Identify which cell holds the provided text, then report its [X, Y] central coordinate. 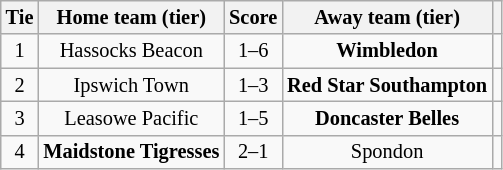
1–6 [253, 51]
Score [253, 17]
4 [20, 152]
Maidstone Tigresses [131, 152]
Away team (tier) [387, 17]
1 [20, 51]
Spondon [387, 152]
Hassocks Beacon [131, 51]
1–3 [253, 85]
2 [20, 85]
2–1 [253, 152]
3 [20, 118]
Ipswich Town [131, 85]
Tie [20, 17]
Home team (tier) [131, 17]
Doncaster Belles [387, 118]
Red Star Southampton [387, 85]
Wimbledon [387, 51]
1–5 [253, 118]
Leasowe Pacific [131, 118]
